Scan for the cell matching the given text and deliver its [x, y] coordinate at center. 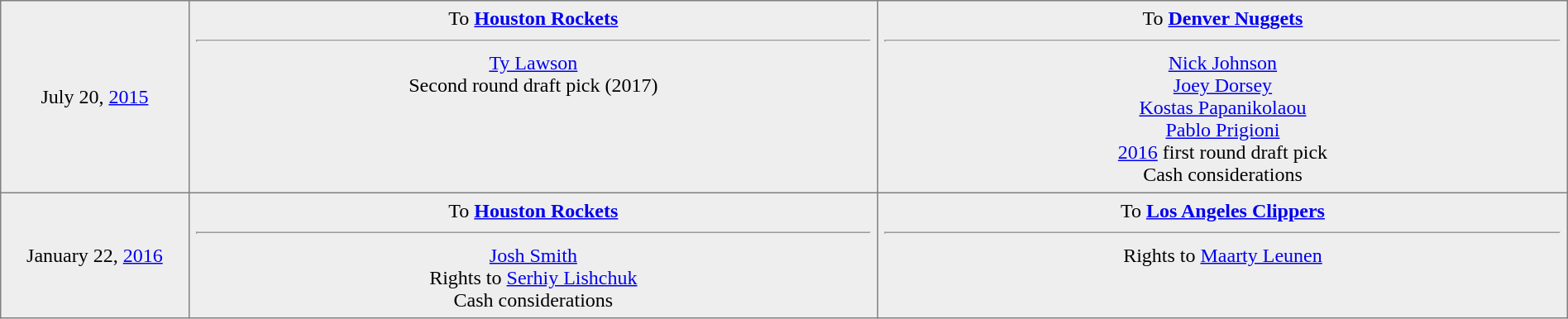
To Los Angeles ClippersRights to Maarty Leunen [1223, 255]
To Denver NuggetsNick JohnsonJoey DorseyKostas PapanikolaouPablo Prigioni2016 first round draft pickCash considerations [1223, 97]
January 22, 2016 [94, 255]
To Houston RocketsJosh SmithRights to Serhiy LishchukCash considerations [533, 255]
To Houston RocketsTy LawsonSecond round draft pick (2017) [533, 97]
July 20, 2015 [94, 97]
